Capture the cell that displays the provided text and extract its [x, y] central coordinate. 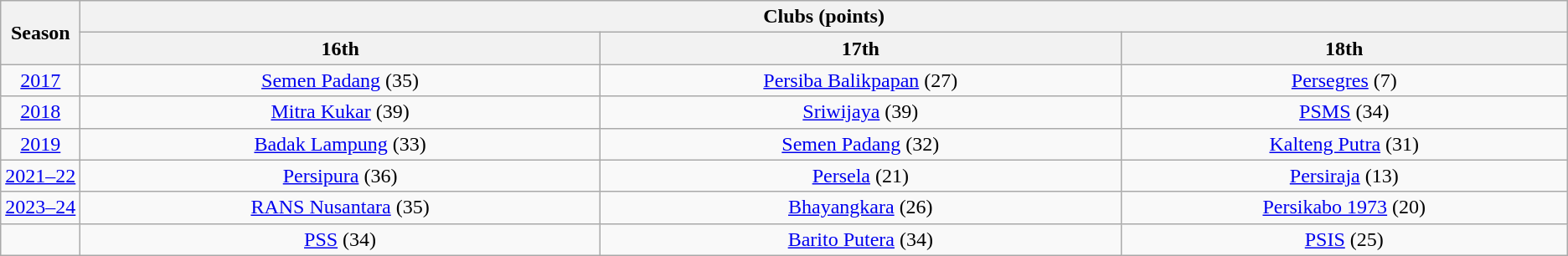
17th [860, 49]
Persipura (36) [340, 176]
RANS Nusantara (35) [340, 207]
Barito Putera (34) [860, 239]
2018 [40, 112]
Persikabo 1973 (20) [1344, 207]
2017 [40, 80]
Mitra Kukar (39) [340, 112]
PSIS (25) [1344, 239]
Badak Lampung (33) [340, 144]
Persiba Balikpapan (27) [860, 80]
PSMS (34) [1344, 112]
Semen Padang (35) [340, 80]
2023–24 [40, 207]
Persela (21) [860, 176]
2021–22 [40, 176]
16th [340, 49]
Semen Padang (32) [860, 144]
Kalteng Putra (31) [1344, 144]
18th [1344, 49]
Persegres (7) [1344, 80]
PSS (34) [340, 239]
2019 [40, 144]
Sriwijaya (39) [860, 112]
Season [40, 33]
Clubs (points) [824, 17]
Bhayangkara (26) [860, 207]
Persiraja (13) [1344, 176]
